Output the [X, Y] coordinate of the center of the cell containing the given text.  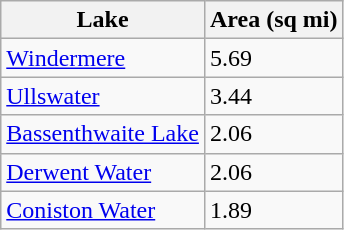
5.69 [274, 58]
3.44 [274, 96]
Windermere [103, 58]
Derwent Water [103, 172]
Coniston Water [103, 210]
1.89 [274, 210]
Area (sq mi) [274, 20]
Bassenthwaite Lake [103, 134]
Lake [103, 20]
Ullswater [103, 96]
